Return the [x, y] coordinate for the center point of the cell that contains the specified text.  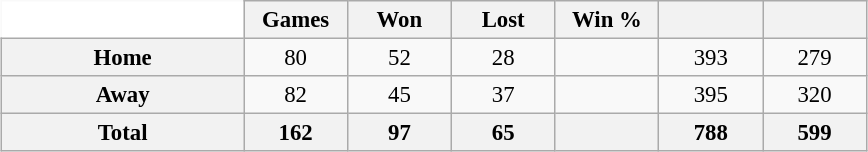
Away [123, 95]
Won [399, 20]
788 [711, 133]
52 [399, 57]
65 [503, 133]
Home [123, 57]
162 [296, 133]
279 [815, 57]
45 [399, 95]
Lost [503, 20]
320 [815, 95]
80 [296, 57]
Total [123, 133]
82 [296, 95]
Games [296, 20]
393 [711, 57]
28 [503, 57]
599 [815, 133]
Win % [607, 20]
37 [503, 95]
97 [399, 133]
395 [711, 95]
